Return (x, y) of the center of cell containing provided text 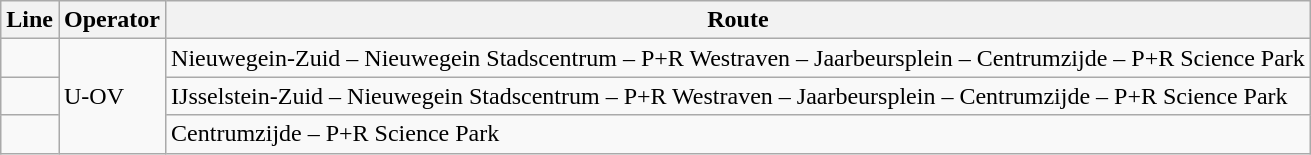
U-OV (112, 96)
Line (30, 20)
Operator (112, 20)
IJsselstein-Zuid – Nieuwegein Stadscentrum – P+R Westraven – Jaarbeursplein – Centrumzijde – P+R Science Park (738, 96)
Centrumzijde – P+R Science Park (738, 134)
Nieuwegein-Zuid – Nieuwegein Stadscentrum – P+R Westraven – Jaarbeursplein – Centrumzijde – P+R Science Park (738, 58)
Route (738, 20)
